Pinpoint the cell where the given text exists, returning its [X, Y] midpoint coordinate. 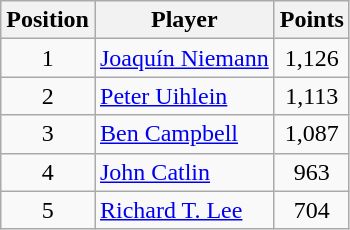
Points [312, 20]
Peter Uihlein [184, 96]
Player [184, 20]
Ben Campbell [184, 134]
Richard T. Lee [184, 210]
Joaquín Niemann [184, 58]
Position [48, 20]
704 [312, 210]
1,087 [312, 134]
John Catlin [184, 172]
1,113 [312, 96]
5 [48, 210]
1,126 [312, 58]
3 [48, 134]
963 [312, 172]
4 [48, 172]
1 [48, 58]
2 [48, 96]
